Return [X, Y] of the center of cell containing provided text 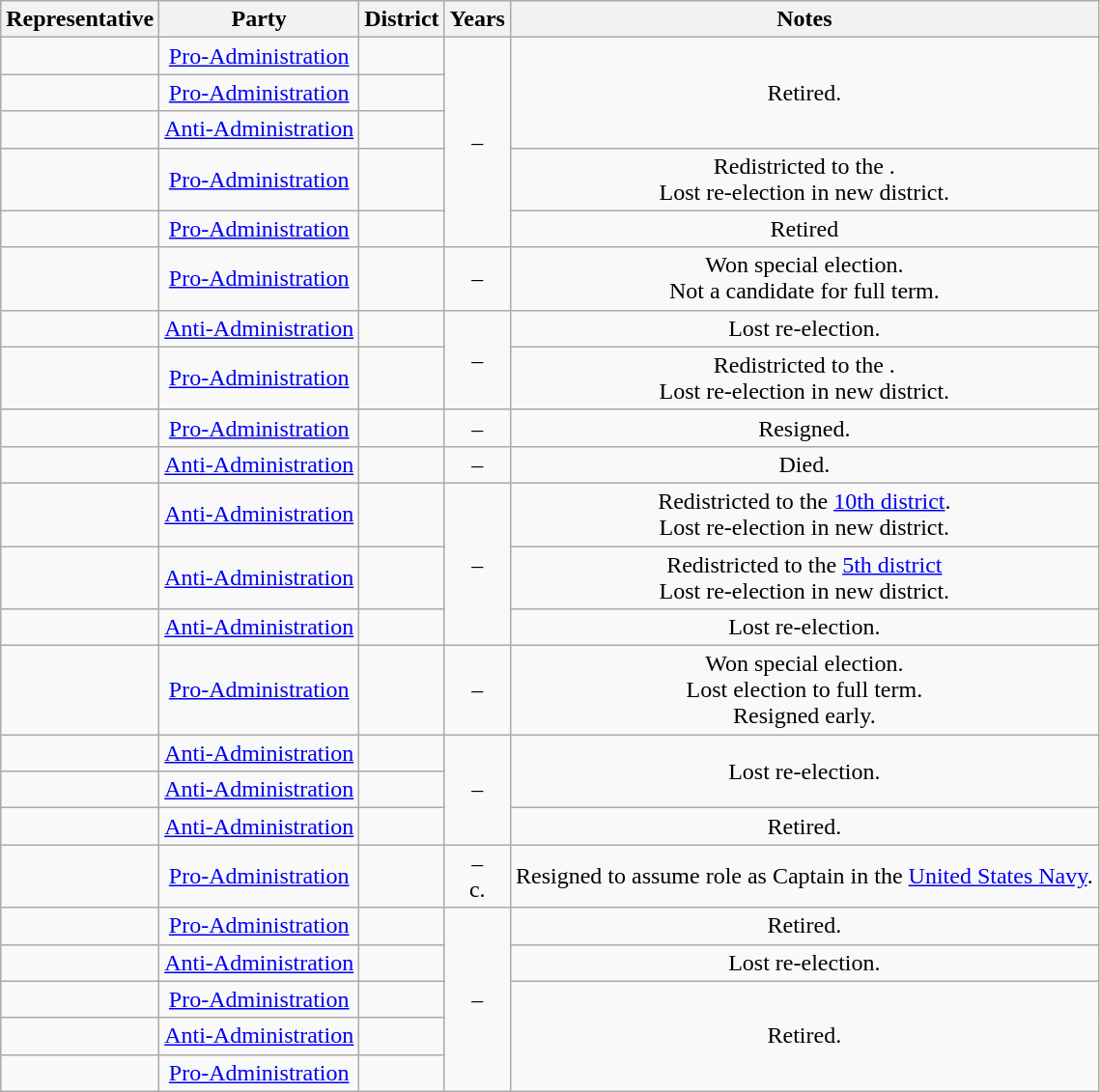
Representative [80, 19]
Won special election.Lost election to full term.Resigned early. [804, 690]
Died. [804, 464]
Notes [804, 19]
Retired [804, 229]
Redistricted to the 10th district.Lost re-election in new district. [804, 514]
District [402, 19]
Party [259, 19]
Redistricted to the 5th districtLost re-election in new district. [804, 577]
Years [477, 19]
Resigned to assume role as Captain in the United States Navy. [804, 877]
Resigned. [804, 428]
Won special election.Not a candidate for full term. [804, 278]
–c. [477, 877]
